Output the [x, y] coordinate of the center of the cell containing the given text.  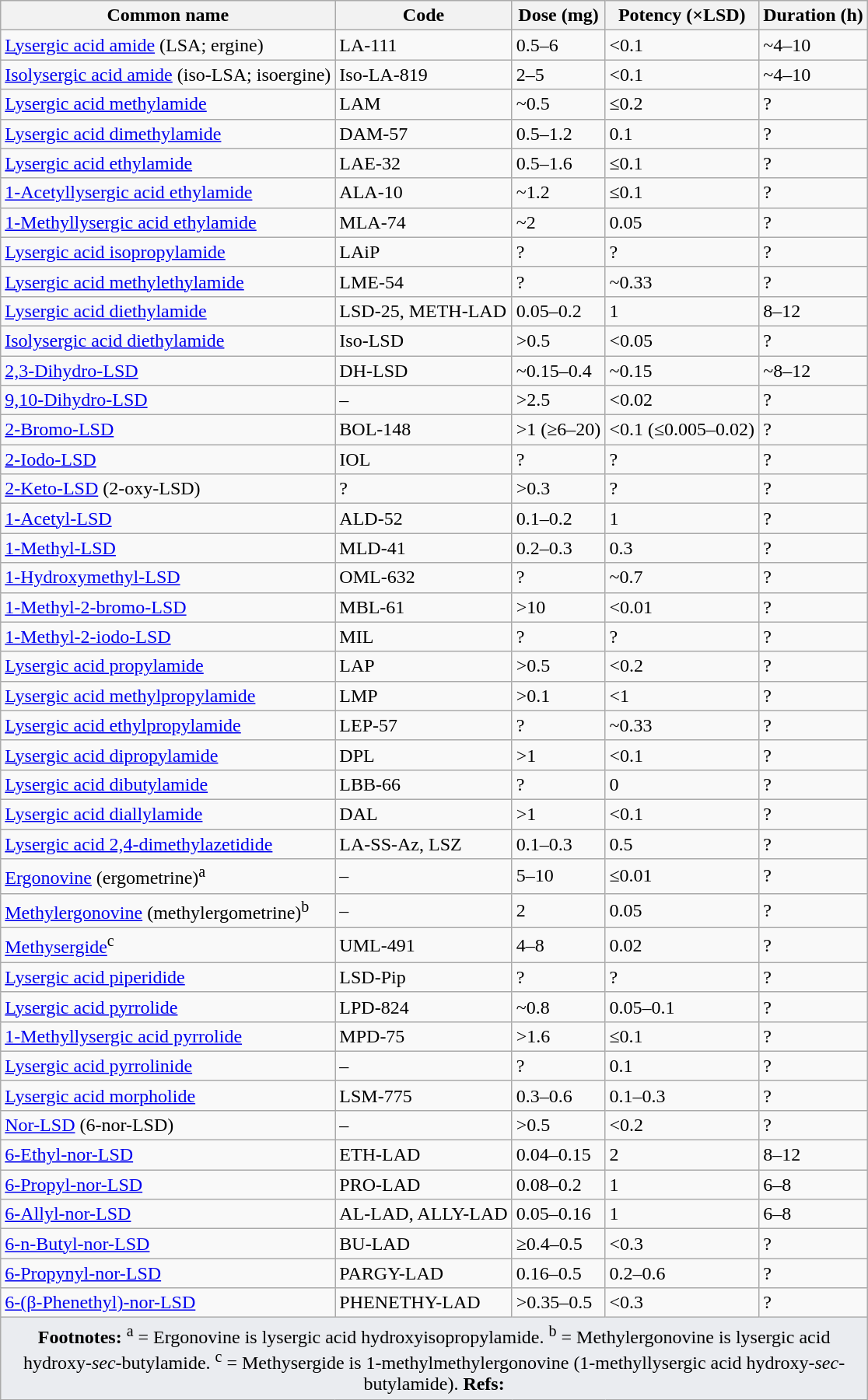
OML-632 [423, 578]
>1 (≥6–20) [558, 430]
>10 [558, 607]
0.3–0.6 [558, 1095]
Lysergic acid methylamide [168, 104]
2-Iodo-LSD [168, 459]
~0.15 [682, 371]
PRO-LAD [423, 1185]
Lysergic acid morpholide [168, 1095]
LPD-824 [423, 1007]
Nor-LSD (6-nor-LSD) [168, 1126]
0.5–1.2 [558, 134]
≤0.01 [682, 877]
~0.15–0.4 [558, 371]
LME-54 [423, 281]
BOL-148 [423, 430]
≤0.2 [682, 104]
0.1–0.2 [558, 518]
1-Acetyl-LSD [168, 518]
Duration (h) [814, 16]
0.5–6 [558, 45]
>0.35–0.5 [558, 1303]
1-Hydroxymethyl-LSD [168, 578]
<0.01 [682, 607]
~1.2 [558, 193]
DAL [423, 814]
BU-LAD [423, 1244]
~8–12 [814, 371]
<0.02 [682, 400]
LSD-Pip [423, 977]
Lysergic acid dimethylamide [168, 134]
Isolysergic acid diethylamide [168, 340]
0.02 [682, 945]
0.16–0.5 [558, 1273]
MPD-75 [423, 1036]
<0.05 [682, 340]
Methysergidec [168, 945]
Lysergic acid dibutylamide [168, 784]
Lysergic acid pyrrolide [168, 1007]
9,10-Dihydro-LSD [168, 400]
MIL [423, 637]
Common name [168, 16]
1-Methyllysergic acid pyrrolide [168, 1036]
Lysergic acid ethylamide [168, 163]
5–10 [558, 877]
0.05–0.2 [558, 311]
1-Methyl-2-iodo-LSD [168, 637]
<0.1 (≤0.005–0.02) [682, 430]
Dose (mg) [558, 16]
6-Propyl-nor-LSD [168, 1185]
2–5 [558, 75]
>2.5 [558, 400]
1-Acetyllysergic acid ethylamide [168, 193]
>0.3 [558, 489]
6-n-Butyl-nor-LSD [168, 1244]
<1 [682, 696]
Methylergonovine (methylergometrine)b [168, 911]
>0.1 [558, 696]
IOL [423, 459]
MBL-61 [423, 607]
Lysergic acid diallylamide [168, 814]
Code [423, 16]
~0.7 [682, 578]
DH-LSD [423, 371]
LSM-775 [423, 1095]
DPL [423, 755]
Lysergic acid methylpropylamide [168, 696]
6-Ethyl-nor-LSD [168, 1155]
Lysergic acid ethylpropylamide [168, 725]
LAE-32 [423, 163]
0 [682, 784]
DAM-57 [423, 134]
Lysergic acid 2,4-dimethylazetidide [168, 843]
6-Propynyl-nor-LSD [168, 1273]
~0.5 [558, 104]
Lysergic acid diethylamide [168, 311]
ALD-52 [423, 518]
1-Methyllysergic acid ethylamide [168, 222]
0.5–1.6 [558, 163]
2,3-Dihydro-LSD [168, 371]
ALA-10 [423, 193]
2-Bromo-LSD [168, 430]
0.5 [682, 843]
LEP-57 [423, 725]
6-Allyl-nor-LSD [168, 1214]
0.08–0.2 [558, 1185]
0.04–0.15 [558, 1155]
0.05–0.1 [682, 1007]
Potency (×LSD) [682, 16]
0.2–0.6 [682, 1273]
Iso-LA-819 [423, 75]
>1.6 [558, 1036]
6-(β-Phenethyl)-nor-LSD [168, 1303]
MLA-74 [423, 222]
Lysergic acid pyrrolinide [168, 1066]
LSD-25, METH-LAD [423, 311]
LMP [423, 696]
1-Methyl-LSD [168, 548]
0.3 [682, 548]
0.2–0.3 [558, 548]
LAM [423, 104]
ETH-LAD [423, 1155]
Lysergic acid isopropylamide [168, 252]
≥0.4–0.5 [558, 1244]
LA-SS-Az, LSZ [423, 843]
Lysergic acid amide (LSA; ergine) [168, 45]
PHENETHY-LAD [423, 1303]
MLD-41 [423, 548]
Lysergic acid propylamide [168, 666]
LA-111 [423, 45]
Ergonovine (ergometrine)a [168, 877]
LBB-66 [423, 784]
LAP [423, 666]
Lysergic acid methylethylamide [168, 281]
Isolysergic acid amide (iso-LSA; isoergine) [168, 75]
LAiP [423, 252]
UML-491 [423, 945]
~2 [558, 222]
PARGY-LAD [423, 1273]
0.05–0.16 [558, 1214]
4–8 [558, 945]
AL-LAD, ALLY-LAD [423, 1214]
Lysergic acid piperidide [168, 977]
~0.8 [558, 1007]
Iso-LSD [423, 340]
1-Methyl-2-bromo-LSD [168, 607]
Lysergic acid dipropylamide [168, 755]
2-Keto-LSD (2-oxy-LSD) [168, 489]
